Capture the cell that displays the provided text and extract its [X, Y] central coordinate. 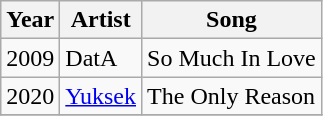
Year [30, 20]
So Much In Love [232, 58]
2009 [30, 58]
2020 [30, 96]
Song [232, 20]
Artist [101, 20]
The Only Reason [232, 96]
DatA [101, 58]
Yuksek [101, 96]
